Pinpoint the cell where the given text exists, returning its (x, y) midpoint coordinate. 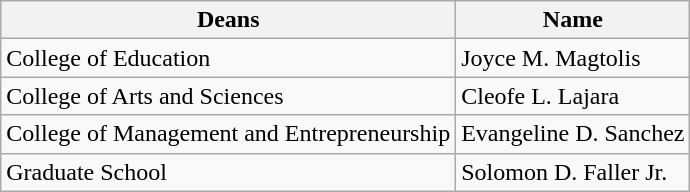
Solomon D. Faller Jr. (573, 172)
College of Education (228, 58)
Joyce M. Magtolis (573, 58)
Cleofe L. Lajara (573, 96)
College of Management and Entrepreneurship (228, 134)
College of Arts and Sciences (228, 96)
Evangeline D. Sanchez (573, 134)
Name (573, 20)
Graduate School (228, 172)
Deans (228, 20)
